Return [x, y] of the center of cell containing provided text 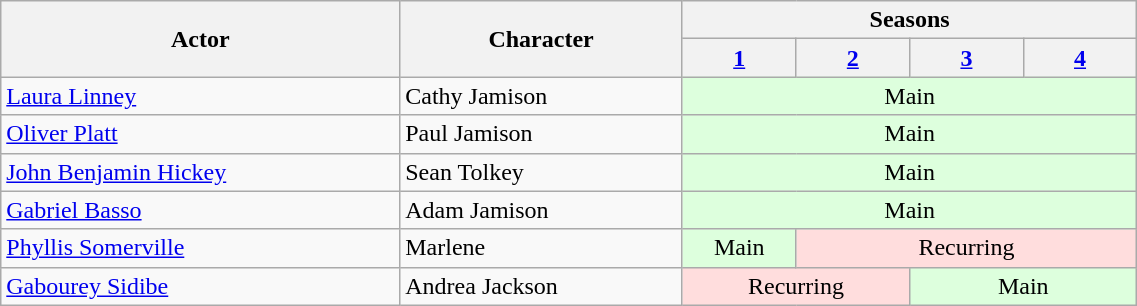
Andrea Jackson [542, 286]
1 [739, 58]
Oliver Platt [200, 134]
Gabriel Basso [200, 210]
4 [1080, 58]
Laura Linney [200, 96]
Character [542, 39]
Marlene [542, 248]
Cathy Jamison [542, 96]
Gabourey Sidibe [200, 286]
Actor [200, 39]
Paul Jamison [542, 134]
Seasons [909, 20]
John Benjamin Hickey [200, 172]
Phyllis Somerville [200, 248]
Adam Jamison [542, 210]
3 [967, 58]
Sean Tolkey [542, 172]
2 [853, 58]
